Output the (x, y) coordinate of the center of the cell containing the given text.  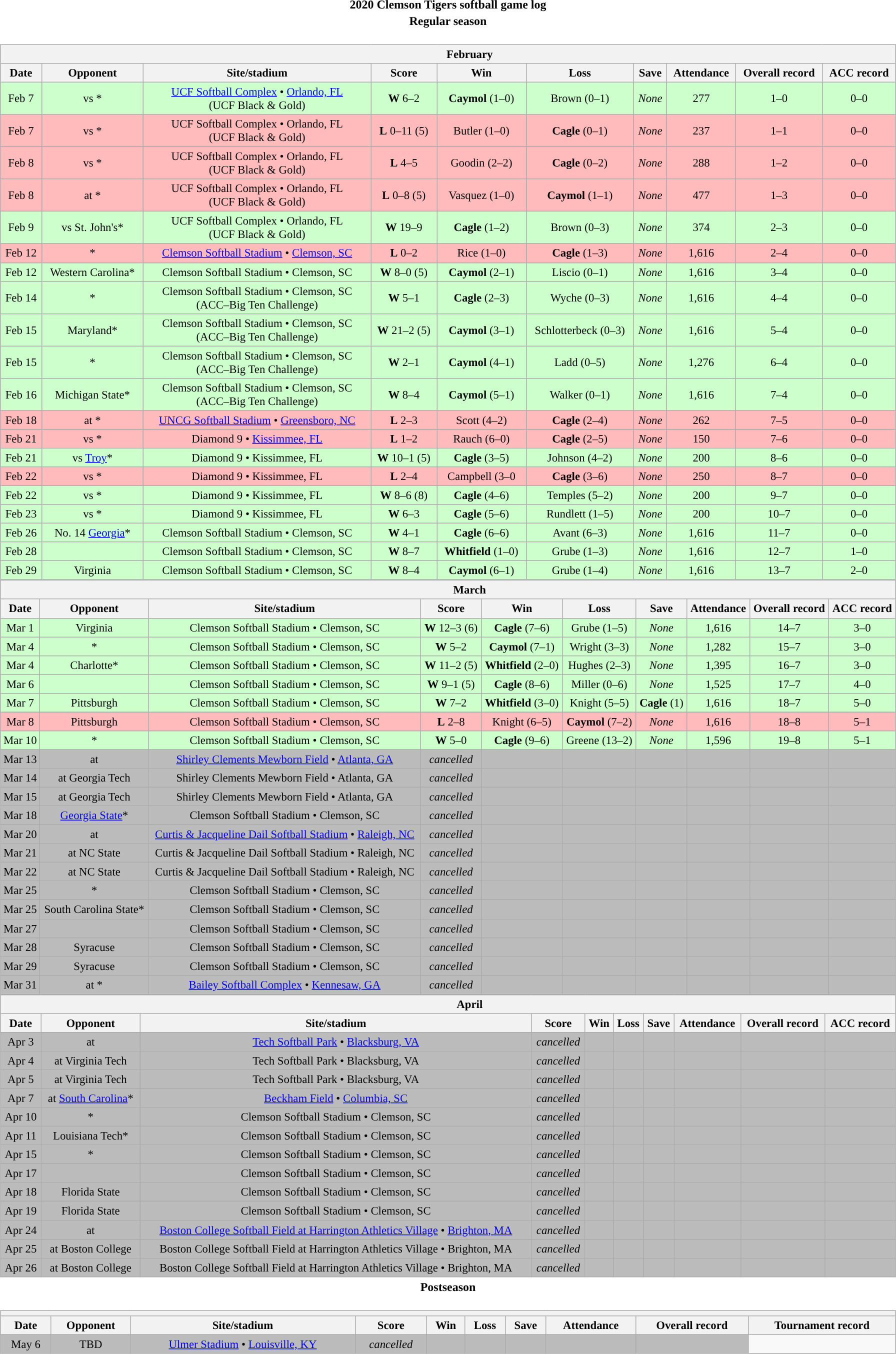
L 2–8 (451, 721)
W 8–7 (404, 551)
1,282 (718, 646)
Mar 1 (20, 627)
Cagle (4–6) (481, 495)
Charlotte* (94, 665)
Knight (5–5) (599, 702)
Campbell (3–0 (481, 476)
Cagle (9–6) (522, 740)
Miller (0–6) (599, 684)
Caymol (4–1) (481, 362)
1–1 (779, 131)
W 12–3 (6) (451, 627)
Mar 15 (20, 796)
10–7 (779, 514)
4–0 (862, 684)
7–5 (779, 420)
1,276 (701, 362)
Rauch (6–0) (481, 439)
Caymol (7–2) (599, 721)
Apr 3 (21, 1042)
Grube (1–3) (580, 551)
3–4 (779, 272)
UNCG Softball Stadium • Greensboro, NC (257, 420)
Mar 31 (20, 984)
Mar 27 (20, 928)
Caymol (6–1) (481, 570)
Cagle (0–1) (580, 131)
Mar 22 (20, 872)
L 0–2 (404, 253)
Louisiana Tech* (90, 1136)
Mar 14 (20, 778)
Schlotterbeck (0–3) (580, 330)
at South Carolina* (90, 1098)
Wright (3–3) (599, 646)
Temples (5–2) (580, 495)
South Carolina State* (94, 909)
Tournament record (822, 1325)
Brown (0–1) (580, 98)
Mar 7 (20, 702)
Butler (1–0) (481, 131)
2–4 (779, 253)
Feb 28 (21, 551)
6–4 (779, 362)
Mar 28 (20, 947)
Mar 21 (20, 853)
TBD (90, 1344)
Apr 7 (21, 1098)
W 19–9 (404, 228)
Caymol (1–1) (580, 195)
Cagle (1–3) (580, 253)
Avant (6–3) (580, 533)
W 5–2 (451, 646)
Cagle (2–4) (580, 420)
Goodin (2–2) (481, 163)
L 0–8 (5) (404, 195)
Johnson (4–2) (580, 457)
W 8–6 (8) (404, 495)
Feb 23 (21, 514)
Apr 25 (21, 1248)
Cagle (1–2) (481, 228)
May 6 (26, 1344)
Caymol (1–0) (481, 98)
Hughes (2–3) (599, 665)
Cagle (3–5) (481, 457)
Whitfield (1–0) (481, 551)
Apr 24 (21, 1229)
Feb 9 (21, 228)
Maryland* (92, 330)
Scott (4–2) (481, 420)
7–6 (779, 439)
Feb 29 (21, 570)
Apr 18 (21, 1192)
14–7 (789, 627)
Brown (0–3) (580, 228)
Greene (13–2) (599, 740)
8–7 (779, 476)
Cagle (2–5) (580, 439)
Apr 10 (21, 1117)
Cagle (0–2) (580, 163)
2–0 (859, 570)
Rice (1–0) (481, 253)
W 5–1 (404, 298)
Western Carolina* (92, 272)
L 2–3 (404, 420)
17–7 (789, 684)
Knight (6–5) (522, 721)
Mar 6 (20, 684)
Cagle (5–6) (481, 514)
374 (701, 228)
Apr 5 (21, 1079)
Ladd (0–5) (580, 362)
Vasquez (1–0) (481, 195)
W 6–2 (404, 98)
Mar 13 (20, 759)
March (448, 590)
Rundlett (1–5) (580, 514)
1–2 (779, 163)
2–3 (779, 228)
vs Troy* (92, 457)
Caymol (5–1) (481, 394)
Feb 18 (21, 420)
Mar 29 (20, 966)
W 4–1 (404, 533)
W 7–2 (451, 702)
Caymol (2–1) (481, 272)
W 9–1 (5) (451, 684)
Grube (1–5) (599, 627)
L 1–2 (404, 439)
Cagle (1) (661, 702)
Mar 10 (20, 740)
Mar 18 (20, 815)
Apr 11 (21, 1136)
18–7 (789, 702)
Apr 17 (21, 1173)
12–7 (779, 551)
Bailey Softball Complex • Kennesaw, GA (285, 984)
Whitfield (3–0) (522, 702)
Feb 26 (21, 533)
15–7 (789, 646)
277 (701, 98)
W 21–2 (5) (404, 330)
Mar 20 (20, 834)
Apr 4 (21, 1060)
1,525 (718, 684)
7–4 (779, 394)
1,395 (718, 665)
L 2–4 (404, 476)
11–7 (779, 533)
16–7 (789, 665)
vs St. John's* (92, 228)
April (448, 1004)
4–4 (779, 298)
W 11–2 (5) (451, 665)
Michigan State* (92, 394)
W 6–3 (404, 514)
150 (701, 439)
Apr 26 (21, 1267)
Whitfield (2–0) (522, 665)
Cagle (2–3) (481, 298)
8–6 (779, 457)
Caymol (7–1) (522, 646)
250 (701, 476)
Grube (1–4) (580, 570)
18–8 (789, 721)
13–7 (779, 570)
Caymol (3–1) (481, 330)
L 4–5 (404, 163)
W 2–1 (404, 362)
5–0 (862, 702)
5–4 (779, 330)
1–3 (779, 195)
February (448, 54)
Apr 19 (21, 1211)
W 10–1 (5) (404, 457)
9–7 (779, 495)
L 0–11 (5) (404, 131)
Feb 14 (21, 298)
262 (701, 420)
Mar 8 (20, 721)
Wyche (0–3) (580, 298)
237 (701, 131)
Cagle (6–6) (481, 533)
Apr 15 (21, 1154)
W 5–0 (451, 740)
1,596 (718, 740)
Feb 16 (21, 394)
Walker (0–1) (580, 394)
Cagle (8–6) (522, 684)
477 (701, 195)
No. 14 Georgia* (92, 533)
Liscio (0–1) (580, 272)
Beckham Field • Columbia, SC (336, 1098)
Cagle (7–6) (522, 627)
Cagle (3–6) (580, 476)
Georgia State* (94, 815)
W 8–0 (5) (404, 272)
19–8 (789, 740)
Ulmer Stadium • Louisville, KY (243, 1344)
288 (701, 163)
